From the cell containing the given text, extract its center point as (X, Y) coordinate. 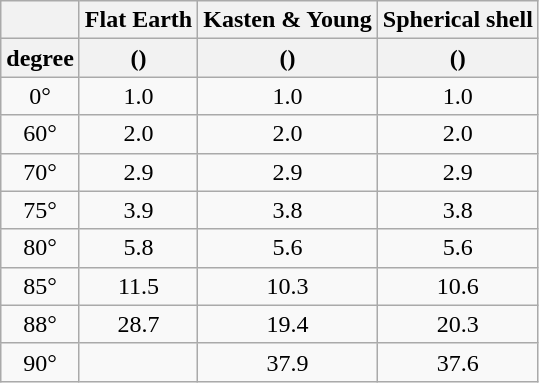
88° (40, 324)
10.3 (288, 286)
20.3 (458, 324)
0° (40, 96)
5.8 (138, 248)
Spherical shell (458, 20)
3.9 (138, 210)
Flat Earth (138, 20)
75° (40, 210)
19.4 (288, 324)
37.6 (458, 362)
11.5 (138, 286)
90° (40, 362)
70° (40, 172)
28.7 (138, 324)
Kasten & Young (288, 20)
37.9 (288, 362)
60° (40, 134)
85° (40, 286)
80° (40, 248)
10.6 (458, 286)
degree (40, 58)
